Return (X, Y) of the center of cell containing provided text 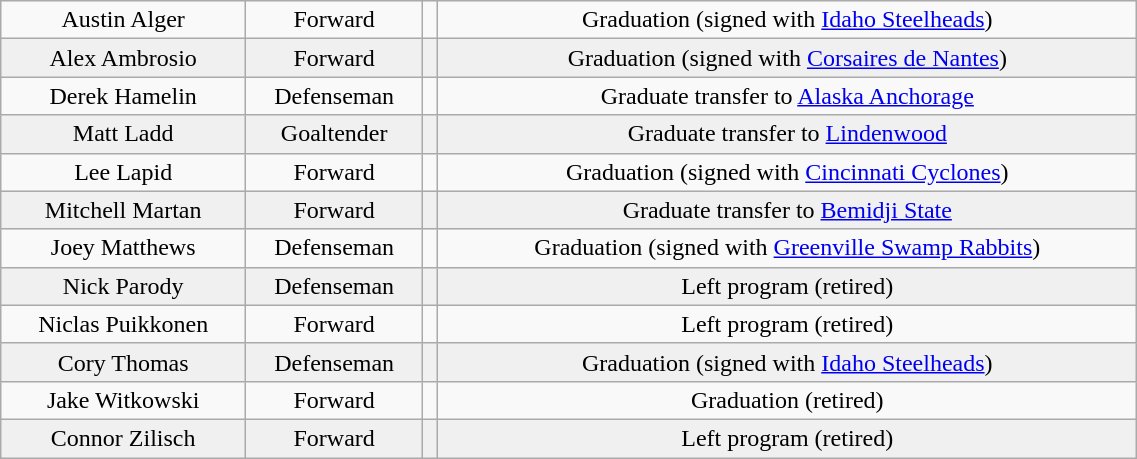
Graduation (retired) (788, 400)
Graduation (signed with Cincinnati Cyclones) (788, 172)
Connor Zilisch (124, 438)
Nick Parody (124, 286)
Niclas Puikkonen (124, 324)
Alex Ambrosio (124, 58)
Lee Lapid (124, 172)
Graduation (signed with Greenville Swamp Rabbits) (788, 248)
Austin Alger (124, 20)
Graduate transfer to Bemidji State (788, 210)
Graduation (signed with Corsaires de Nantes) (788, 58)
Mitchell Martan (124, 210)
Goaltender (334, 134)
Matt Ladd (124, 134)
Derek Hamelin (124, 96)
Cory Thomas (124, 362)
Jake Witkowski (124, 400)
Joey Matthews (124, 248)
Graduate transfer to Lindenwood (788, 134)
Graduate transfer to Alaska Anchorage (788, 96)
